Search for the cell housing the specified text and yield its [X, Y] center coordinate. 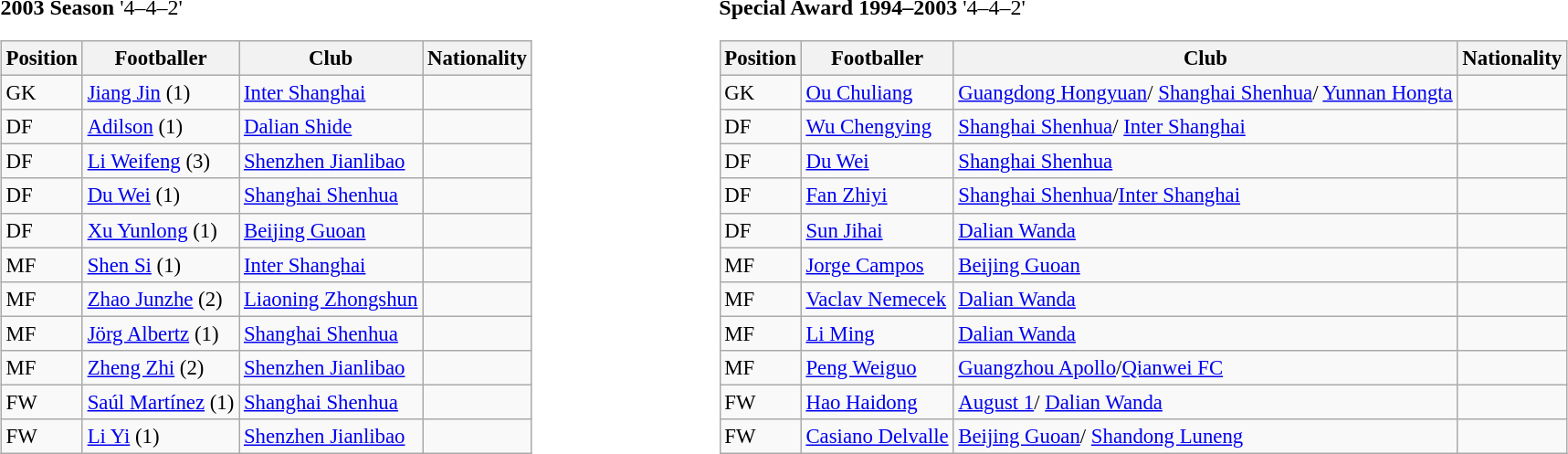
Guangdong Hongyuan/ Shanghai Shenhua/ Yunnan Hongta [1205, 93]
Li Yi (1) [161, 437]
Shanghai Shenhua/Inter Shanghai [1205, 195]
Ou Chuliang [877, 93]
Casiano Delvalle [877, 437]
August 1/ Dalian Wanda [1205, 402]
Dalian Shide [331, 127]
Jorge Campos [877, 265]
Du Wei (1) [161, 195]
Hao Haidong [877, 402]
Beijing Guoan/ Shandong Luneng [1205, 437]
Du Wei [877, 162]
Vaclav Nemecek [877, 299]
Xu Yunlong (1) [161, 230]
Shen Si (1) [161, 265]
Peng Weiguo [877, 367]
Fan Zhiyi [877, 195]
Liaoning Zhongshun [331, 299]
Jiang Jin (1) [161, 93]
Jörg Albertz (1) [161, 333]
Shanghai Shenhua/ Inter Shanghai [1205, 127]
Li Ming [877, 333]
Guangzhou Apollo/Qianwei FC [1205, 367]
Zheng Zhi (2) [161, 367]
Sun Jihai [877, 230]
Zhao Junzhe (2) [161, 299]
Saúl Martínez (1) [161, 402]
Wu Chengying [877, 127]
Adilson (1) [161, 127]
Li Weifeng (3) [161, 162]
